Pinpoint the cell where the given text exists, returning its (x, y) midpoint coordinate. 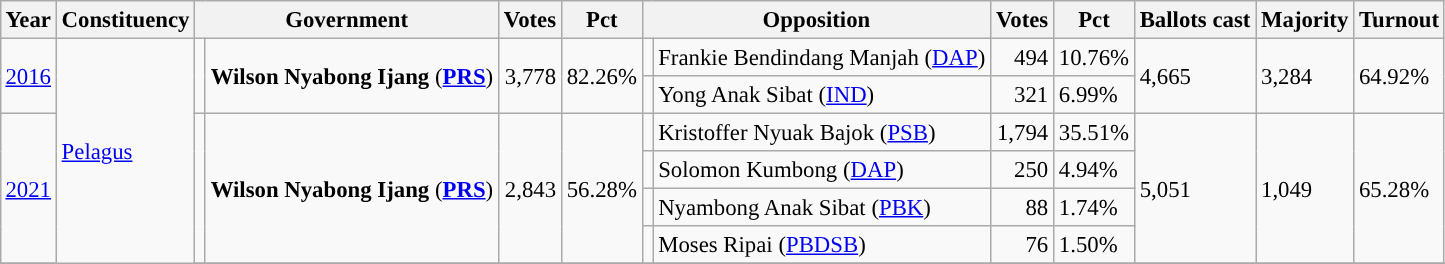
1.50% (1094, 245)
5,051 (1194, 189)
88 (1022, 208)
2021 (28, 189)
2016 (28, 76)
Solomon Kumbong (DAP) (822, 170)
Pelagus (125, 151)
Kristoffer Nyuak Bajok (PSB) (822, 133)
Turnout (1400, 20)
494 (1022, 57)
4.94% (1094, 170)
64.92% (1400, 76)
Yong Anak Sibat (IND) (822, 95)
4,665 (1194, 76)
321 (1022, 95)
Opposition (816, 20)
Government (347, 20)
Majority (1305, 20)
1,794 (1022, 133)
6.99% (1094, 95)
65.28% (1400, 189)
Moses Ripai (PBDSB) (822, 245)
Constituency (125, 20)
Year (28, 20)
56.28% (602, 189)
2,843 (530, 189)
1,049 (1305, 189)
35.51% (1094, 133)
82.26% (602, 76)
76 (1022, 245)
3,778 (530, 76)
Frankie Bendindang Manjah (DAP) (822, 57)
Nyambong Anak Sibat (PBK) (822, 208)
1.74% (1094, 208)
Ballots cast (1194, 20)
10.76% (1094, 57)
250 (1022, 170)
3,284 (1305, 76)
